Find where the given text appears and provide that cell's center as [X, Y] coordinate. 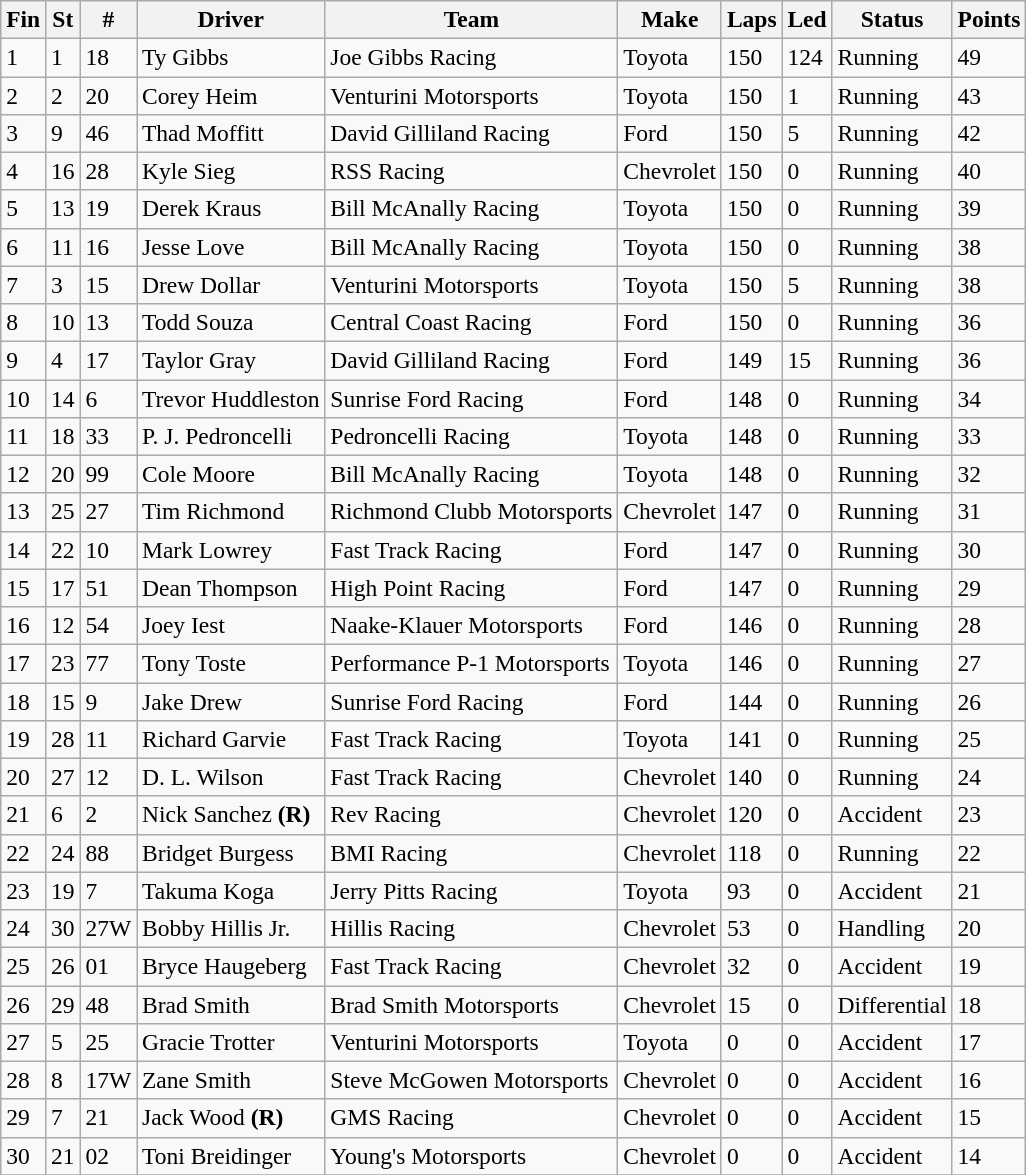
Led [807, 19]
Tim Richmond [231, 512]
Naake-Klauer Motorsports [472, 625]
Brad Smith Motorsports [472, 1004]
Gracie Trotter [231, 1042]
Handling [892, 928]
Points [989, 19]
Central Coast Racing [472, 322]
Make [670, 19]
Richmond Clubb Motorsports [472, 512]
42 [989, 133]
120 [752, 815]
Derek Kraus [231, 209]
48 [108, 1004]
Cole Moore [231, 474]
Todd Souza [231, 322]
GMS Racing [472, 1118]
144 [752, 701]
Rev Racing [472, 815]
D. L. Wilson [231, 777]
Young's Motorsports [472, 1156]
Differential [892, 1004]
99 [108, 474]
Takuma Koga [231, 891]
Bryce Haugeberg [231, 966]
141 [752, 739]
Bobby Hillis Jr. [231, 928]
Fin [24, 19]
Drew Dollar [231, 285]
Laps [752, 19]
Mark Lowrey [231, 550]
46 [108, 133]
# [108, 19]
40 [989, 171]
Pedroncelli Racing [472, 436]
Joey Iest [231, 625]
Dean Thompson [231, 588]
02 [108, 1156]
17W [108, 1080]
49 [989, 57]
93 [752, 891]
Driver [231, 19]
31 [989, 512]
34 [989, 398]
Richard Garvie [231, 739]
Nick Sanchez (R) [231, 815]
01 [108, 966]
140 [752, 777]
118 [752, 853]
43 [989, 95]
Jesse Love [231, 247]
BMI Racing [472, 853]
77 [108, 663]
Joe Gibbs Racing [472, 57]
54 [108, 625]
51 [108, 588]
Team [472, 19]
Performance P-1 Motorsports [472, 663]
Brad Smith [231, 1004]
Tony Toste [231, 663]
Toni Breidinger [231, 1156]
Kyle Sieg [231, 171]
124 [807, 57]
Jerry Pitts Racing [472, 891]
St [63, 19]
Corey Heim [231, 95]
Steve McGowen Motorsports [472, 1080]
RSS Racing [472, 171]
Hillis Racing [472, 928]
Bridget Burgess [231, 853]
High Point Racing [472, 588]
149 [752, 360]
Jake Drew [231, 701]
Ty Gibbs [231, 57]
Thad Moffitt [231, 133]
Taylor Gray [231, 360]
Status [892, 19]
Trevor Huddleston [231, 398]
53 [752, 928]
39 [989, 209]
Jack Wood (R) [231, 1118]
P. J. Pedroncelli [231, 436]
88 [108, 853]
27W [108, 928]
Zane Smith [231, 1080]
